Extract the (X, Y) coordinate from the center of the cell holding the provided text.  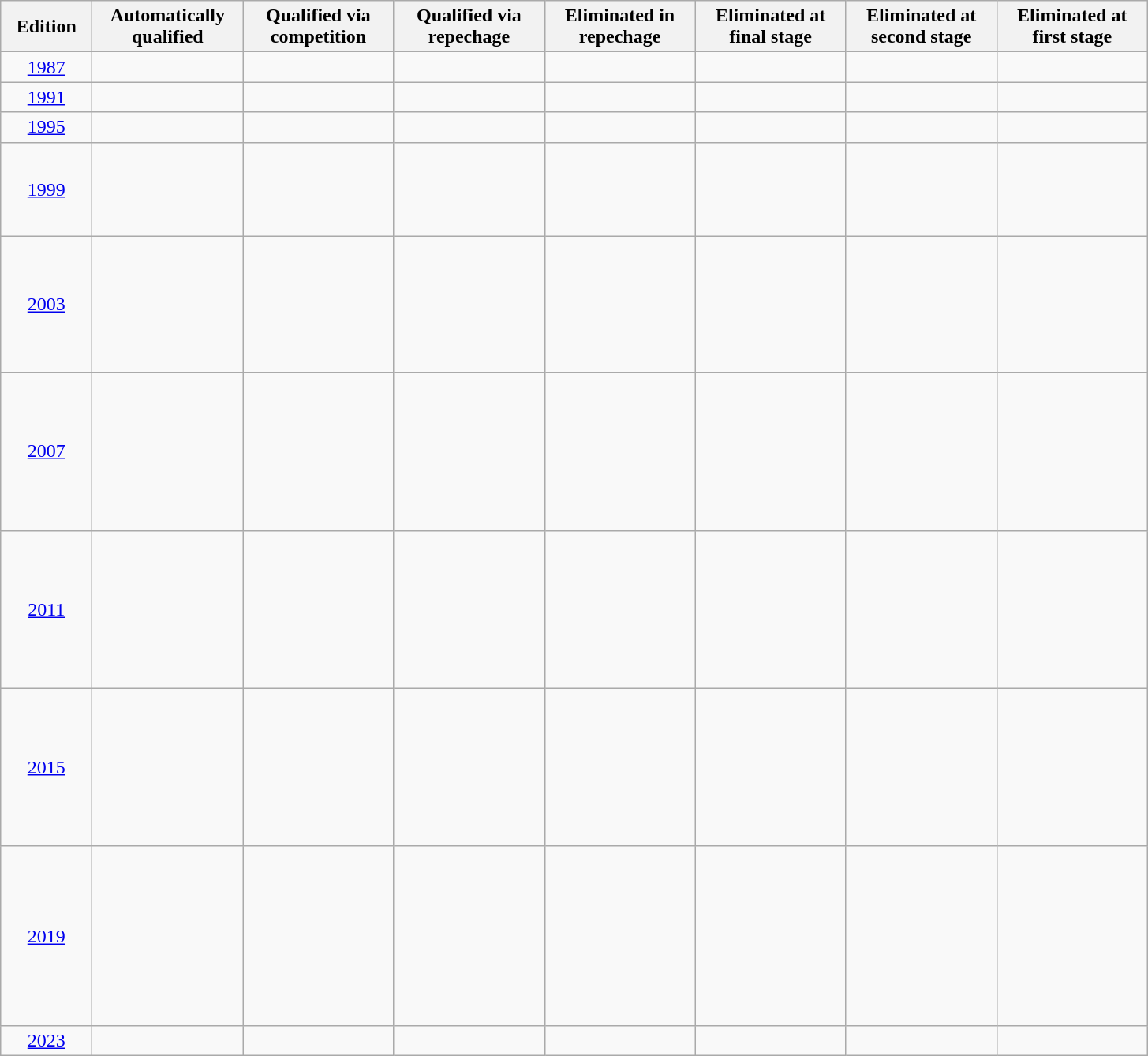
Eliminated at first stage (1071, 27)
Edition (47, 27)
2015 (47, 767)
Eliminated in repechage (620, 27)
1995 (47, 127)
Automatically qualified (167, 27)
2003 (47, 305)
Eliminated at second stage (922, 27)
2023 (47, 1040)
Eliminated at final stage (770, 27)
2019 (47, 936)
Qualified via repechage (469, 27)
Qualified via competition (319, 27)
2011 (47, 609)
1991 (47, 97)
1999 (47, 189)
1987 (47, 67)
2007 (47, 451)
